Return [X, Y] of the center of cell containing provided text 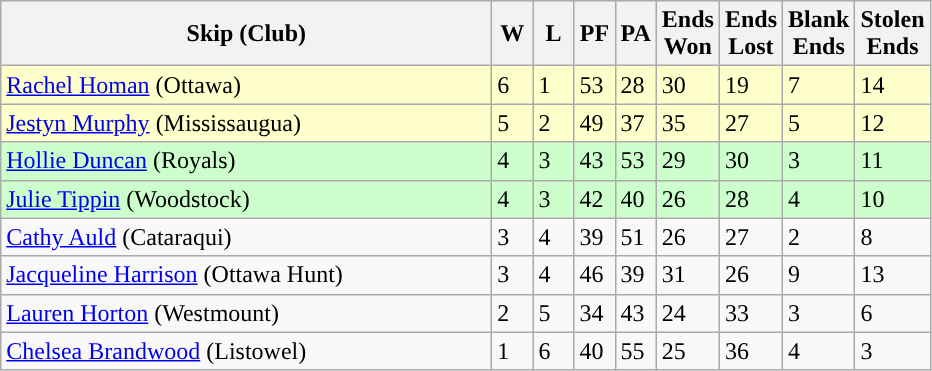
49 [594, 123]
10 [892, 199]
29 [688, 161]
Skip (Club) [246, 34]
11 [892, 161]
W [512, 34]
Blank Ends [819, 34]
13 [892, 275]
7 [819, 85]
34 [594, 313]
L [554, 34]
14 [892, 85]
PA [636, 34]
37 [636, 123]
25 [688, 351]
Hollie Duncan (Royals) [246, 161]
Rachel Homan (Ottawa) [246, 85]
55 [636, 351]
19 [750, 85]
Ends Lost [750, 34]
8 [892, 237]
42 [594, 199]
PF [594, 34]
Chelsea Brandwood (Listowel) [246, 351]
12 [892, 123]
Stolen Ends [892, 34]
Ends Won [688, 34]
Lauren Horton (Westmount) [246, 313]
51 [636, 237]
Jacqueline Harrison (Ottawa Hunt) [246, 275]
33 [750, 313]
Julie Tippin (Woodstock) [246, 199]
24 [688, 313]
36 [750, 351]
Cathy Auld (Cataraqui) [246, 237]
9 [819, 275]
46 [594, 275]
Jestyn Murphy (Mississaugua) [246, 123]
31 [688, 275]
35 [688, 123]
